Extract the [X, Y] coordinate from the center of the cell holding the provided text.  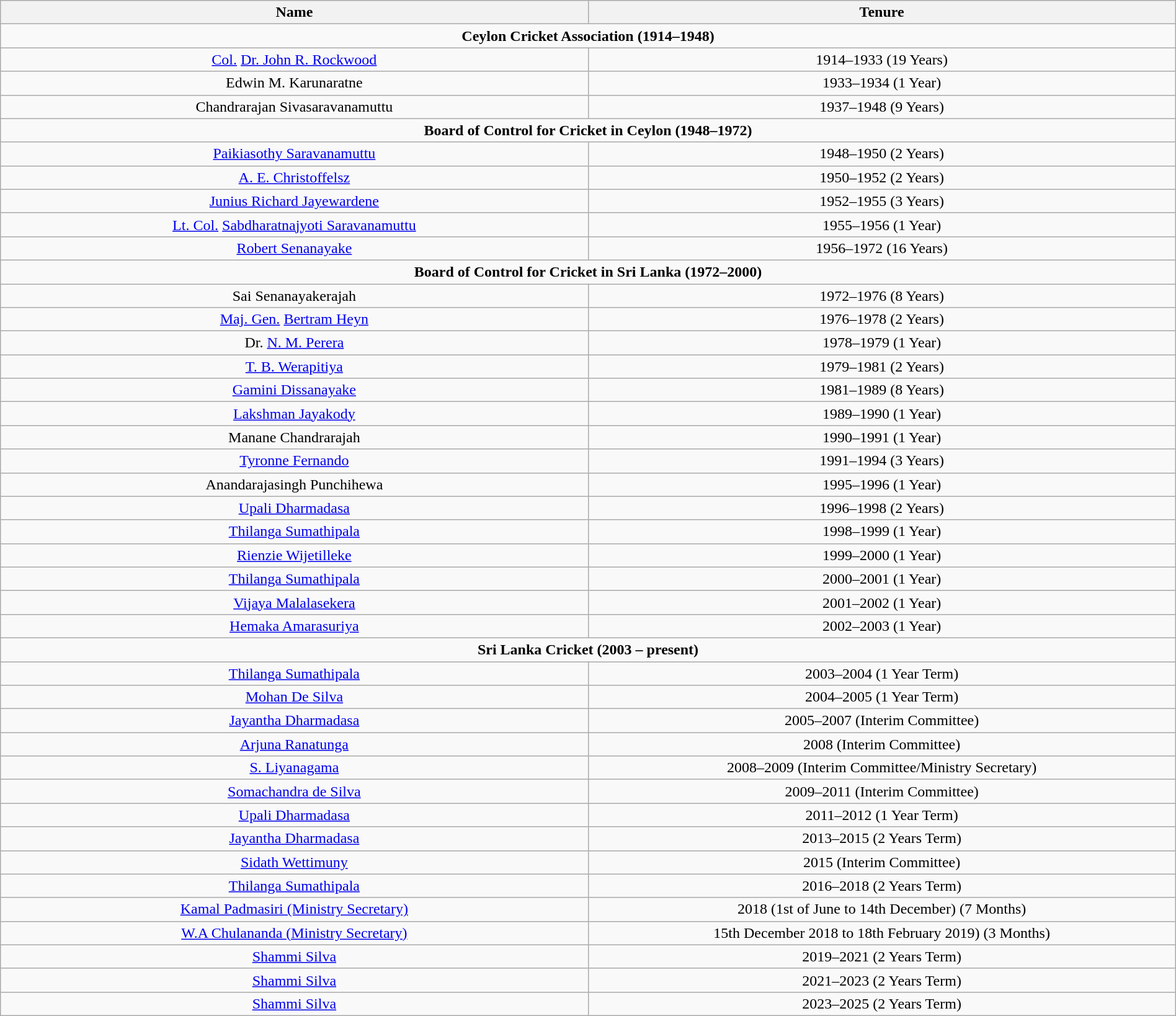
Tenure [882, 12]
Lakshman Jayakody [294, 414]
2013–2015 (2 Years Term) [882, 839]
2023–2025 (2 Years Term) [882, 1004]
2011–2012 (1 Year Term) [882, 815]
2008–2009 (Interim Committee/Ministry Secretary) [882, 768]
2002–2003 (1 Year) [882, 626]
1914–1933 (19 Years) [882, 60]
T. B. Werapitiya [294, 367]
Sri Lanka Cricket (2003 – present) [588, 649]
1937–1948 (9 Years) [882, 107]
2000–2001 (1 Year) [882, 579]
Board of Control for Cricket in Ceylon (1948–1972) [588, 130]
Kamal Padmasiri (Ministry Secretary) [294, 909]
A. E. Christoffelsz [294, 177]
1933–1934 (1 Year) [882, 83]
1978–1979 (1 Year) [882, 343]
Dr. N. M. Perera [294, 343]
Manane Chandrarajah [294, 437]
S. Liyanagama [294, 768]
1991–1994 (3 Years) [882, 461]
1981–1989 (8 Years) [882, 390]
Tyronne Fernando [294, 461]
Chandrarajan Sivasaravanamuttu [294, 107]
1948–1950 (2 Years) [882, 154]
2021–2023 (2 Years Term) [882, 980]
Col. Dr. John R. Rockwood [294, 60]
1995–1996 (1 Year) [882, 484]
Anandarajasingh Punchihewa [294, 484]
1955–1956 (1 Year) [882, 225]
2005–2007 (Interim Committee) [882, 721]
1956–1972 (16 Years) [882, 248]
Rienzie Wijetilleke [294, 555]
Gamini Dissanayake [294, 390]
2009–2011 (Interim Committee) [882, 791]
2016–2018 (2 Years Term) [882, 886]
Mohan De Silva [294, 697]
Ceylon Cricket Association (1914–1948) [588, 36]
2004–2005 (1 Year Term) [882, 697]
Arjuna Ranatunga [294, 744]
W.A Chulananda (Ministry Secretary) [294, 933]
Edwin M. Karunaratne [294, 83]
Maj. Gen. Bertram Heyn [294, 319]
Junius Richard Jayewardene [294, 201]
Vijaya Malalasekera [294, 602]
2003–2004 (1 Year Term) [882, 673]
Paikiasothy Saravanamuttu [294, 154]
1972–1976 (8 Years) [882, 296]
1950–1952 (2 Years) [882, 177]
Hemaka Amarasuriya [294, 626]
1979–1981 (2 Years) [882, 367]
Sidath Wettimuny [294, 862]
2018 (1st of June to 14th December) (7 Months) [882, 909]
2008 (Interim Committee) [882, 744]
1952–1955 (3 Years) [882, 201]
Somachandra de Silva [294, 791]
Board of Control for Cricket in Sri Lanka (1972–2000) [588, 272]
Sai Senanayakerajah [294, 296]
2015 (Interim Committee) [882, 862]
1989–1990 (1 Year) [882, 414]
1998–1999 (1 Year) [882, 532]
15th December 2018 to 18th February 2019) (3 Months) [882, 933]
1996–1998 (2 Years) [882, 508]
2001–2002 (1 Year) [882, 602]
Name [294, 12]
1990–1991 (1 Year) [882, 437]
Robert Senanayake [294, 248]
Lt. Col. Sabdharatnajyoti Saravanamuttu [294, 225]
1976–1978 (2 Years) [882, 319]
2019–2021 (2 Years Term) [882, 956]
1999–2000 (1 Year) [882, 555]
